Search for the cell housing the specified text and yield its (X, Y) center coordinate. 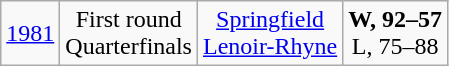
W, 92–57L, 75–88 (396, 34)
1981 (30, 34)
SpringfieldLenoir-Rhyne (270, 34)
First roundQuarterfinals (129, 34)
